Identify which cell holds the provided text, then report its (x, y) central coordinate. 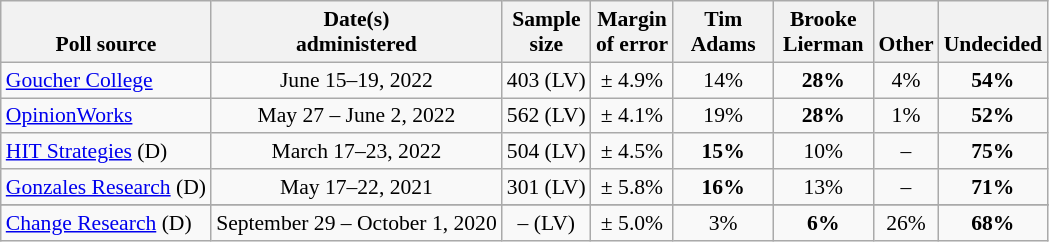
TimAdams (723, 32)
75% (993, 152)
± 5.0% (632, 223)
Poll source (106, 32)
14% (723, 80)
May 17–22, 2021 (356, 187)
4% (906, 80)
26% (906, 223)
Undecided (993, 32)
10% (823, 152)
71% (993, 187)
May 27 – June 2, 2022 (356, 116)
6% (823, 223)
52% (993, 116)
16% (723, 187)
Change Research (D) (106, 223)
Marginof error (632, 32)
BrookeLierman (823, 32)
504 (LV) (546, 152)
June 15–19, 2022 (356, 80)
403 (LV) (546, 80)
HIT Strategies (D) (106, 152)
± 4.5% (632, 152)
15% (723, 152)
– (LV) (546, 223)
Gonzales Research (D) (106, 187)
Date(s)administered (356, 32)
54% (993, 80)
301 (LV) (546, 187)
March 17–23, 2022 (356, 152)
± 5.8% (632, 187)
13% (823, 187)
OpinionWorks (106, 116)
562 (LV) (546, 116)
September 29 – October 1, 2020 (356, 223)
3% (723, 223)
1% (906, 116)
± 4.9% (632, 80)
19% (723, 116)
68% (993, 223)
Other (906, 32)
Goucher College (106, 80)
Samplesize (546, 32)
± 4.1% (632, 116)
